Locate the cell with the specified text and output its (X, Y) center coordinate. 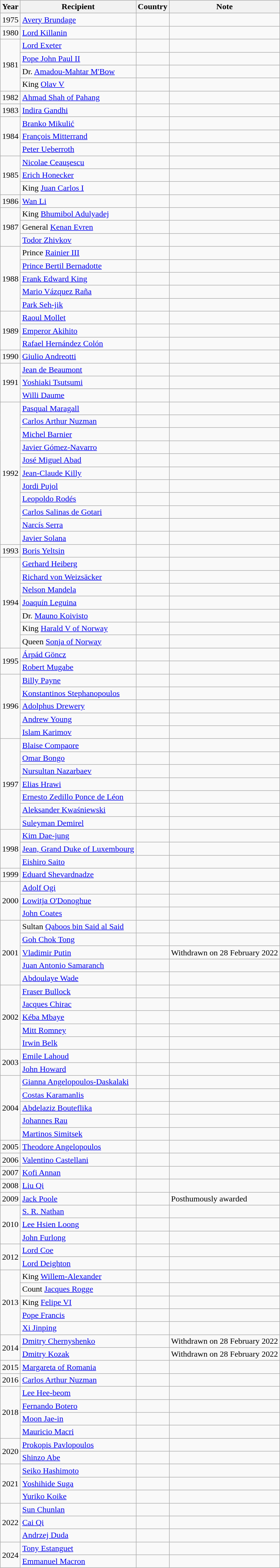
Joaquín Leguina (78, 603)
Sultan Qaboos bin Said al Said (78, 926)
1990 (10, 356)
1997 (10, 784)
1986 (10, 201)
Branko Mikulić (78, 123)
Raoul Mollet (78, 318)
José Miguel Abad (78, 460)
Tony Estanguet (78, 1548)
Martinos Simitsek (78, 1134)
Prince Bertil Bernadotte (78, 266)
2002 (10, 1017)
Leopoldo Rodés (78, 499)
Country (153, 7)
2021 (10, 1484)
Narcís Serra (78, 525)
1985 (10, 175)
Lord Deighton (78, 1263)
1993 (10, 551)
Pope Francis (78, 1315)
Elias Hrawi (78, 784)
1981 (10, 65)
Mitt Romney (78, 1030)
Dr. Amadou-Mahtar M'Bow (78, 71)
Andrzej Duda (78, 1535)
Michel Barnier (78, 434)
Javier Gómez-Navarro (78, 447)
Mauricio Macri (78, 1432)
1994 (10, 602)
Jean, Grand Duke of Luxembourg (78, 849)
King Willem-Alexander (78, 1276)
Nicolae Ceauşescu (78, 162)
Indira Gandhi (78, 110)
Giulio Andreotti (78, 356)
Goh Chok Tong (78, 939)
Jean de Beaumont (78, 369)
2000 (10, 901)
1982 (10, 97)
S. R. Nathan (78, 1212)
Wan Li (78, 201)
Peter Ueberroth (78, 149)
King Bhumibol Adulyadej (78, 214)
Yoshiaki Tsutsumi (78, 383)
2013 (10, 1302)
Lord Killanin (78, 33)
Xi Jinping (78, 1328)
2022 (10, 1522)
Suleyman Demirel (78, 823)
King Juan Carlos I (78, 188)
Kim Dae-jung (78, 836)
2005 (10, 1147)
2016 (10, 1380)
1991 (10, 382)
King Olav V (78, 84)
Omar Bongo (78, 758)
Frank Edward King (78, 279)
King Felipe VI (78, 1302)
2004 (10, 1108)
1989 (10, 330)
Nelson Mandela (78, 590)
Emperor Akihito (78, 330)
Lord Coe (78, 1250)
Eishiro Saito (78, 862)
Costas Karamanlis (78, 1095)
Andrew Young (78, 719)
Queen Sonja of Norway (78, 642)
Posthumously awarded (225, 1198)
2003 (10, 1063)
Year (10, 7)
Billy Payne (78, 680)
Irwin Belk (78, 1043)
2008 (10, 1185)
Cai Qi (78, 1522)
Jordi Pujol (78, 486)
2015 (10, 1367)
Eduard Shevardnadze (78, 875)
Vladimir Putin (78, 952)
John Howard (78, 1069)
Aleksander Kwaśniewski (78, 810)
1984 (10, 136)
Kéba Mbaye (78, 1017)
Fernando Botero (78, 1406)
Johannes Rau (78, 1121)
Mario Vázquez Raña (78, 292)
1987 (10, 227)
Abdoulaye Wade (78, 978)
1988 (10, 279)
Note (225, 7)
Park Seh-jik (78, 305)
John Coates (78, 914)
Gianna Angelopoulos-Daskalaki (78, 1082)
1980 (10, 33)
Adolf Ogi (78, 888)
Kofi Annan (78, 1173)
Jacques Chirac (78, 1004)
Recipient (78, 7)
Shinzo Abe (78, 1458)
Lowitja O'Donoghue (78, 901)
Nursultan Nazarbaev (78, 771)
Lord Exeter (78, 46)
King Harald V of Norway (78, 629)
Margareta of Romania (78, 1367)
François Mitterrand (78, 136)
Emmanuel Macron (78, 1561)
Dmitry Kozak (78, 1354)
Boris Yeltsin (78, 551)
Yoshihide Suga (78, 1484)
1998 (10, 849)
Sun Chunlan (78, 1509)
1999 (10, 875)
Javier Solana (78, 538)
Fraser Bullock (78, 991)
Árpád Göncz (78, 654)
Carlos Salinas de Gotari (78, 512)
Theodore Angelopoulos (78, 1147)
Rafael Hernández Colón (78, 343)
Seiko Hashimoto (78, 1471)
Islam Karimov (78, 732)
Juan Antonio Samaranch (78, 965)
Pasqual Maragall (78, 408)
Pope John Paul II (78, 59)
Yuriko Koike (78, 1497)
Gerhard Heiberg (78, 564)
Robert Mugabe (78, 667)
Lee Hee-beom (78, 1393)
General Kenan Evren (78, 227)
2006 (10, 1160)
1975 (10, 20)
Valentino Castellani (78, 1160)
2012 (10, 1257)
Richard von Weizsäcker (78, 577)
Ernesto Zedillo Ponce de Léon (78, 797)
Konstantinos Stephanopoulos (78, 693)
2007 (10, 1173)
2010 (10, 1225)
Liu Qi (78, 1185)
2024 (10, 1555)
Erich Honecker (78, 175)
1995 (10, 661)
Count Jacques Rogge (78, 1289)
Emile Lahoud (78, 1056)
Prokopis Pavlopoulos (78, 1445)
1996 (10, 706)
Avery Brundage (78, 20)
2018 (10, 1412)
2014 (10, 1347)
2001 (10, 952)
Todor Zhivkov (78, 240)
Adolphus Drewery (78, 706)
Dr. Mauno Koivisto (78, 616)
2009 (10, 1198)
Prince Rainier III (78, 253)
John Furlong (78, 1238)
Moon Jae-in (78, 1419)
1992 (10, 473)
Blaise Compaore (78, 745)
Lee Hsien Loong (78, 1225)
1983 (10, 110)
2020 (10, 1451)
Willi Daume (78, 395)
Abdelaziz Bouteflika (78, 1108)
Ahmad Shah of Pahang (78, 97)
Dmitry Chernyshenko (78, 1341)
Jack Poole (78, 1198)
Jean-Claude Killy (78, 473)
